Provide the [x, y] coordinate of the cell's center where the given text is located.  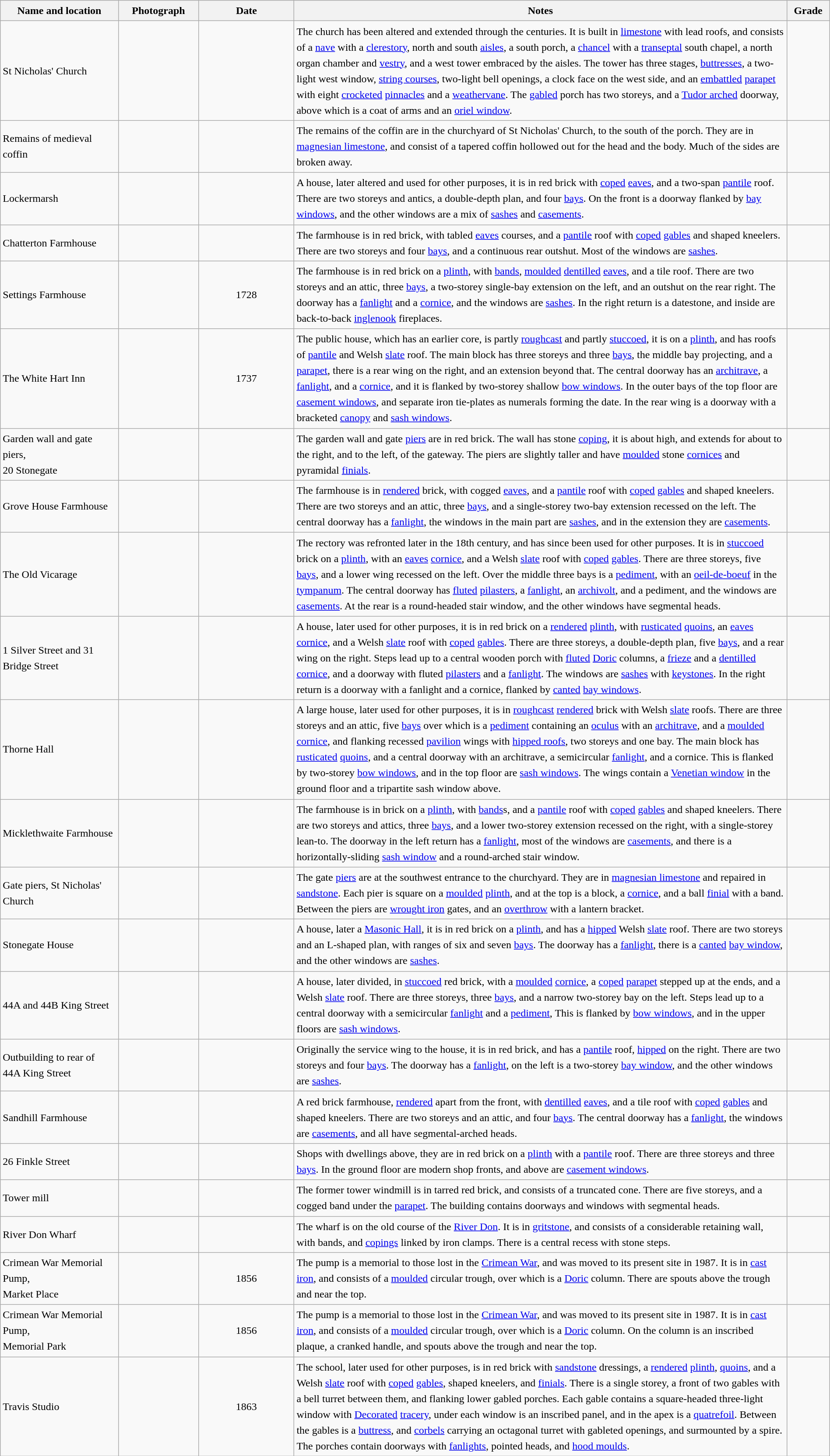
Garden wall and gate piers,20 Stonegate [60, 454]
Gate piers, St Nicholas' Church [60, 893]
Sandhill Farmhouse [60, 1117]
St Nicholas' Church [60, 71]
Name and location [60, 11]
Notes [540, 11]
Thorne Hall [60, 749]
River Don Wharf [60, 1234]
Date [246, 11]
Crimean War Memorial Pump,Market Place [60, 1278]
Stonegate House [60, 946]
Chatterton Farmhouse [60, 243]
26 Finkle Street [60, 1162]
Grove House Farmhouse [60, 506]
Travis Studio [60, 1406]
Remains of medieval coffin [60, 146]
Lockermarsh [60, 199]
1863 [246, 1406]
Outbuilding to rear of 44A King Street [60, 1066]
Settings Farmhouse [60, 295]
44A and 44B King Street [60, 1005]
The Old Vicarage [60, 574]
The White Hart Inn [60, 378]
Photograph [158, 11]
Tower mill [60, 1198]
Crimean War Memorial Pump,Memorial Park [60, 1331]
Grade [808, 11]
Micklethwaite Farmhouse [60, 834]
1 Silver Street and 31 Bridge Street [60, 658]
1728 [246, 295]
1737 [246, 378]
